Scan for the cell matching the given text and deliver its (x, y) coordinate at center. 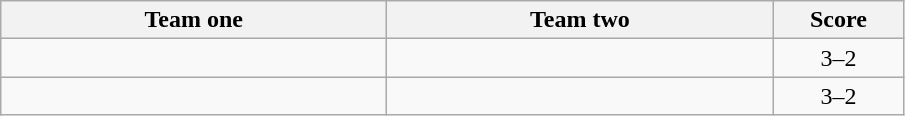
Team one (194, 20)
Score (838, 20)
Team two (580, 20)
